Scan for the cell matching the given text and deliver its (x, y) coordinate at center. 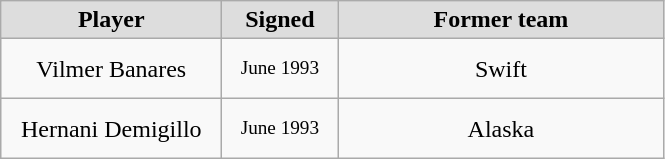
Hernani Demigillo (112, 129)
Alaska (501, 129)
Vilmer Banares (112, 69)
Former team (501, 20)
Signed (280, 20)
Swift (501, 69)
Player (112, 20)
